Identify which cell holds the provided text, then report its (x, y) central coordinate. 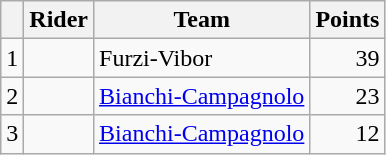
Team (202, 20)
1 (12, 58)
12 (348, 134)
3 (12, 134)
Points (348, 20)
Rider (59, 20)
2 (12, 96)
39 (348, 58)
Furzi-Vibor (202, 58)
23 (348, 96)
